Identify which cell holds the provided text, then report its (X, Y) central coordinate. 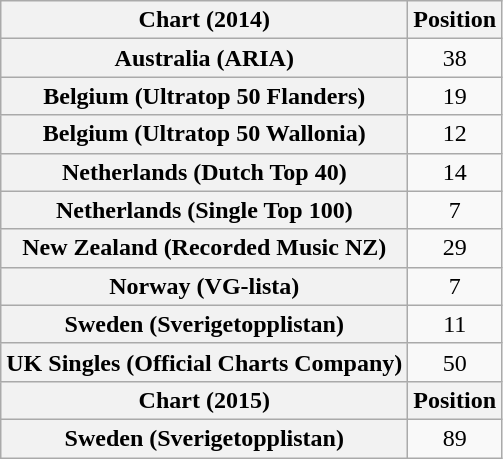
Netherlands (Dutch Top 40) (204, 172)
Chart (2015) (204, 400)
Australia (ARIA) (204, 58)
11 (455, 324)
Chart (2014) (204, 20)
12 (455, 134)
Belgium (Ultratop 50 Flanders) (204, 96)
UK Singles (Official Charts Company) (204, 362)
Netherlands (Single Top 100) (204, 210)
Belgium (Ultratop 50 Wallonia) (204, 134)
38 (455, 58)
New Zealand (Recorded Music NZ) (204, 248)
29 (455, 248)
50 (455, 362)
19 (455, 96)
14 (455, 172)
89 (455, 438)
Norway (VG-lista) (204, 286)
